Determine the (X, Y) coordinate at the center of the cell enclosing the given text.  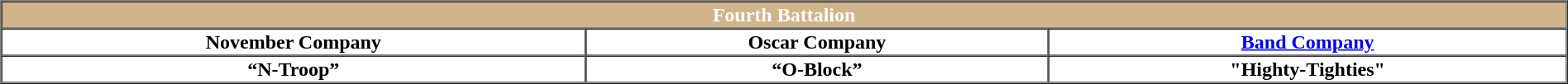
Oscar Company (817, 41)
Fourth Battalion (784, 15)
“N-Troop” (294, 69)
November Company (294, 41)
Band Company (1308, 41)
"Highty-Tighties" (1308, 69)
“O-Block” (817, 69)
